Return the [X, Y] coordinate for the center point of the cell that contains the specified text.  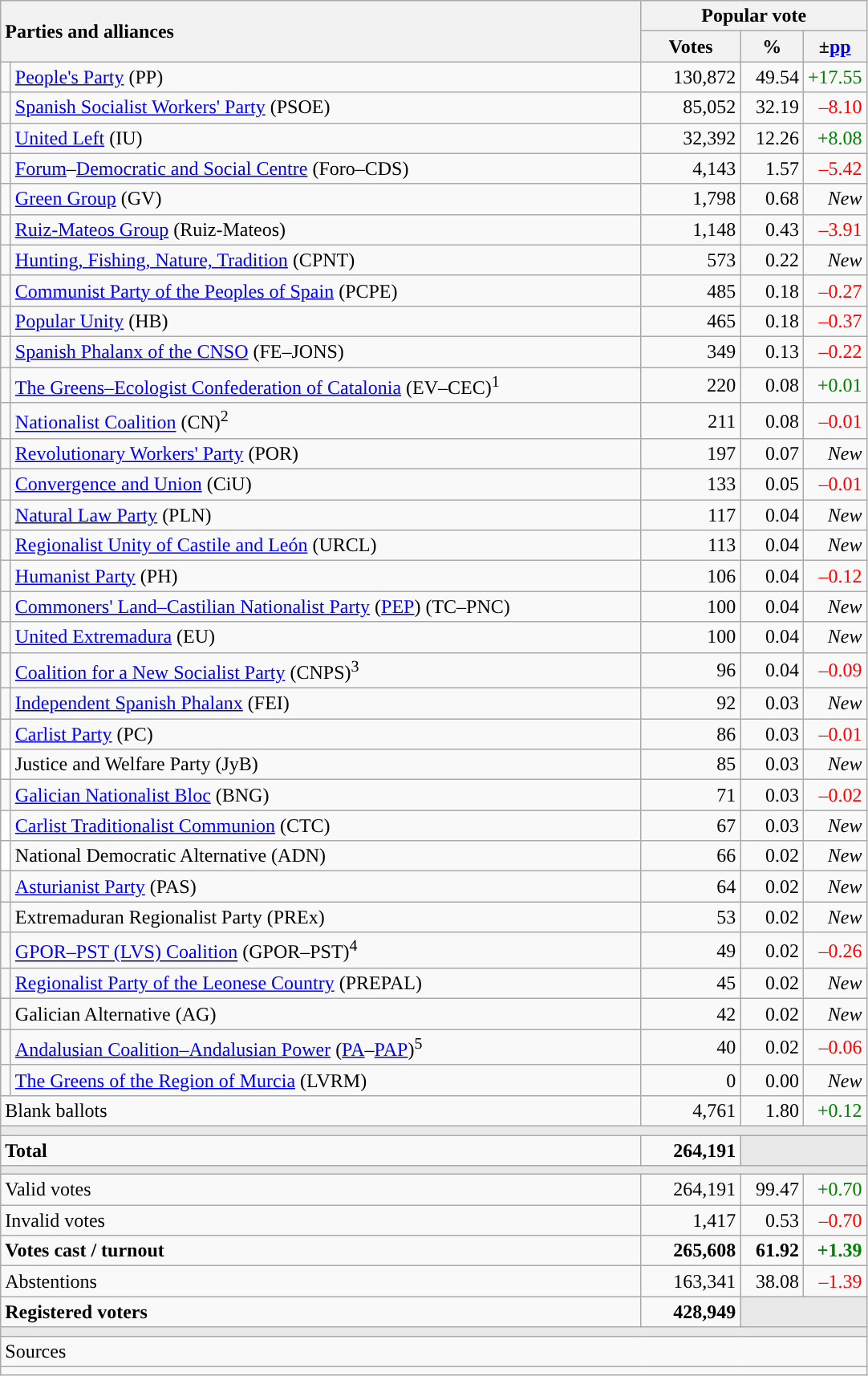
The Greens–Ecologist Confederation of Catalonia (EV–CEC)1 [326, 385]
117 [691, 515]
Independent Spanish Phalanx (FEI) [326, 704]
197 [691, 454]
Andalusian Coalition–Andalusian Power (PA–PAP)5 [326, 1048]
Convergence and Union (CiU) [326, 485]
0.05 [772, 485]
428,949 [691, 1312]
United Extremadura (EU) [326, 637]
32,392 [691, 138]
66 [691, 856]
+17.55 [834, 77]
1,148 [691, 229]
106 [691, 576]
0 [691, 1080]
96 [691, 671]
Popular Unity (HB) [326, 321]
49.54 [772, 77]
–1.39 [834, 1281]
113 [691, 546]
Natural Law Party (PLN) [326, 515]
+1.39 [834, 1251]
–0.26 [834, 950]
45 [691, 984]
Sources [433, 1351]
–3.91 [834, 229]
Extremaduran Regionalist Party (PREx) [326, 917]
Nationalist Coalition (CN)2 [326, 420]
People's Party (PP) [326, 77]
–0.02 [834, 795]
0.43 [772, 229]
+0.12 [834, 1110]
–0.37 [834, 321]
Revolutionary Workers' Party (POR) [326, 454]
99.47 [772, 1190]
12.26 [772, 138]
Asturianist Party (PAS) [326, 887]
1.57 [772, 168]
–0.09 [834, 671]
485 [691, 290]
0.13 [772, 351]
Registered voters [321, 1312]
Galician Alternative (AG) [326, 1014]
265,608 [691, 1251]
Votes cast / turnout [321, 1251]
42 [691, 1014]
–0.22 [834, 351]
–0.70 [834, 1220]
–5.42 [834, 168]
Total [321, 1151]
+0.70 [834, 1190]
0.53 [772, 1220]
±pp [834, 47]
1.80 [772, 1110]
Abstentions [321, 1281]
0.07 [772, 454]
85 [691, 765]
–0.27 [834, 290]
86 [691, 734]
61.92 [772, 1251]
Carlist Traditionalist Communion (CTC) [326, 826]
Humanist Party (PH) [326, 576]
38.08 [772, 1281]
Galician Nationalist Bloc (BNG) [326, 795]
GPOR–PST (LVS) Coalition (GPOR–PST)4 [326, 950]
–0.06 [834, 1048]
+0.01 [834, 385]
Regionalist Party of the Leonese Country (PREPAL) [326, 984]
67 [691, 826]
Hunting, Fishing, Nature, Tradition (CPNT) [326, 260]
64 [691, 887]
Blank ballots [321, 1110]
85,052 [691, 108]
Spanish Socialist Workers' Party (PSOE) [326, 108]
National Democratic Alternative (ADN) [326, 856]
+8.08 [834, 138]
1,417 [691, 1220]
The Greens of the Region of Murcia (LVRM) [326, 1080]
130,872 [691, 77]
Spanish Phalanx of the CNSO (FE–JONS) [326, 351]
4,143 [691, 168]
92 [691, 704]
Popular vote [754, 16]
Invalid votes [321, 1220]
Justice and Welfare Party (JyB) [326, 765]
Ruiz-Mateos Group (Ruiz-Mateos) [326, 229]
40 [691, 1048]
133 [691, 485]
–8.10 [834, 108]
Forum–Democratic and Social Centre (Foro–CDS) [326, 168]
Communist Party of the Peoples of Spain (PCPE) [326, 290]
Commoners' Land–Castilian Nationalist Party (PEP) (TC–PNC) [326, 607]
0.22 [772, 260]
Valid votes [321, 1190]
Carlist Party (PC) [326, 734]
Green Group (GV) [326, 199]
71 [691, 795]
349 [691, 351]
United Left (IU) [326, 138]
53 [691, 917]
Regionalist Unity of Castile and León (URCL) [326, 546]
465 [691, 321]
0.00 [772, 1080]
0.68 [772, 199]
49 [691, 950]
Votes [691, 47]
32.19 [772, 108]
220 [691, 385]
573 [691, 260]
4,761 [691, 1110]
Coalition for a New Socialist Party (CNPS)3 [326, 671]
% [772, 47]
163,341 [691, 1281]
Parties and alliances [321, 31]
1,798 [691, 199]
211 [691, 420]
–0.12 [834, 576]
